Return the (x, y) coordinate for the center point of the cell that contains the specified text.  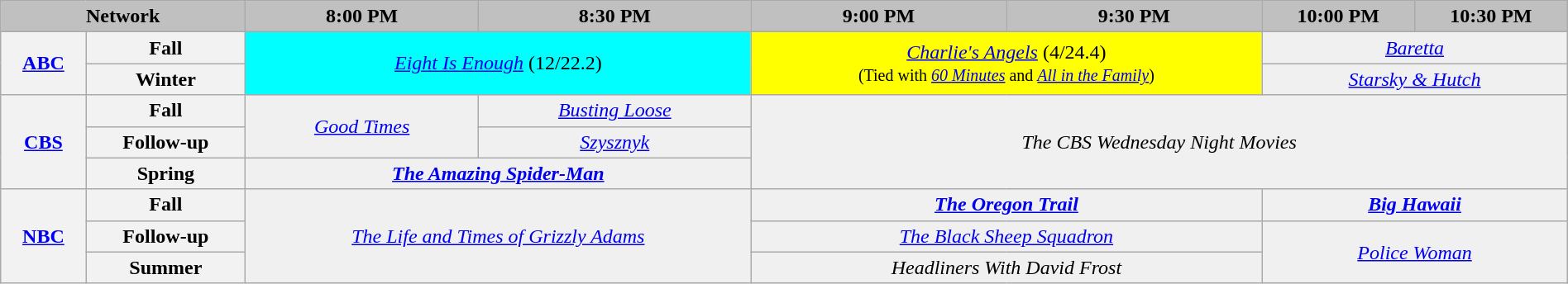
Busting Loose (615, 111)
Baretta (1414, 48)
CBS (43, 142)
Network (123, 17)
8:00 PM (362, 17)
9:30 PM (1135, 17)
Spring (165, 173)
Szysznyk (615, 142)
The Oregon Trail (1006, 205)
ABC (43, 64)
Police Woman (1414, 252)
The Life and Times of Grizzly Adams (498, 236)
10:30 PM (1490, 17)
Starsky & Hutch (1414, 79)
10:00 PM (1338, 17)
Headliners With David Frost (1006, 267)
The Black Sheep Squadron (1006, 236)
The Amazing Spider-Man (498, 173)
Charlie's Angels (4/24.4)(Tied with 60 Minutes and All in the Family) (1006, 64)
Good Times (362, 126)
8:30 PM (615, 17)
9:00 PM (878, 17)
NBC (43, 236)
The CBS Wednesday Night Movies (1159, 142)
Eight Is Enough (12/22.2) (498, 64)
Summer (165, 267)
Big Hawaii (1414, 205)
Winter (165, 79)
